Return the (X, Y) coordinate for the center point of the cell that contains the specified text.  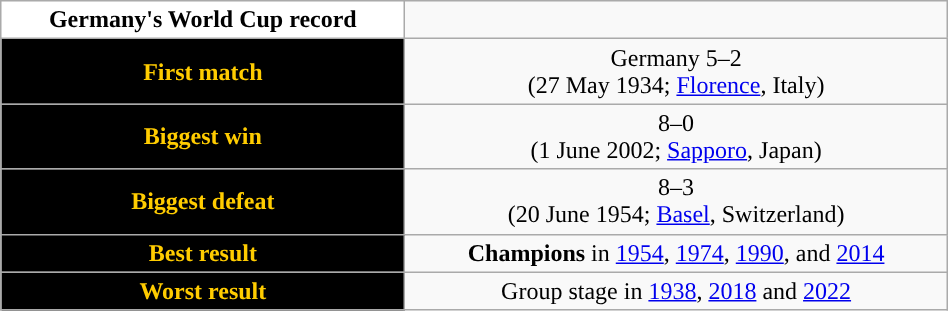
Germany 5–2 (27 May 1934; Florence, Italy) (676, 72)
Worst result (203, 291)
Champions in 1954, 1974, 1990, and 2014 (676, 253)
8–3 (20 June 1954; Basel, Switzerland) (676, 202)
Biggest defeat (203, 202)
First match (203, 72)
Germany's World Cup record (203, 20)
8–0 (1 June 2002; Sapporo, Japan) (676, 136)
Best result (203, 253)
Group stage in 1938, 2018 and 2022 (676, 291)
Biggest win (203, 136)
